Find where the given text appears and provide that cell's center as (X, Y) coordinate. 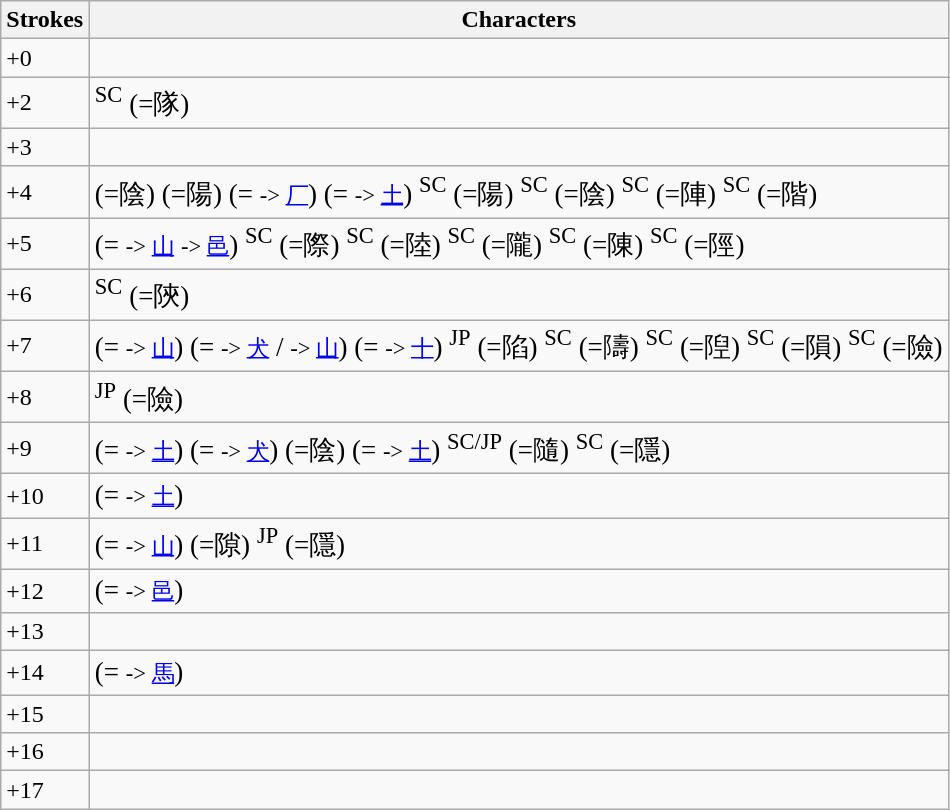
(= -> 山 -> 邑) SC (=際) SC (=陸) SC (=隴) SC (=陳) SC (=陘) (519, 244)
SC (=陝) (519, 294)
+6 (45, 294)
(=陰) (=陽) (= -> 厂) (= -> 土) SC (=陽) SC (=陰) SC (=陣) SC (=階) (519, 192)
(= -> 邑) (519, 591)
SC (=隊) (519, 102)
+14 (45, 673)
+5 (45, 244)
+8 (45, 396)
(= -> 土) (= -> 犬) (=陰) (= -> 土) SC/JP (=隨) SC (=隱) (519, 448)
+3 (45, 147)
+10 (45, 496)
(= -> 馬) (519, 673)
+9 (45, 448)
+15 (45, 714)
+11 (45, 544)
+0 (45, 58)
+7 (45, 346)
+17 (45, 790)
(= -> 土) (519, 496)
+4 (45, 192)
+16 (45, 752)
JP (=險) (519, 396)
(= -> 山) (=隙) JP (=隱) (519, 544)
+12 (45, 591)
+13 (45, 632)
+2 (45, 102)
Characters (519, 20)
Strokes (45, 20)
(= -> 山) (= -> 犬 / -> 山) (= -> 十) JP (=陷) SC (=隯) SC (=隉) SC (=隕) SC (=險) (519, 346)
